From the cell containing the given text, extract its center point as (X, Y) coordinate. 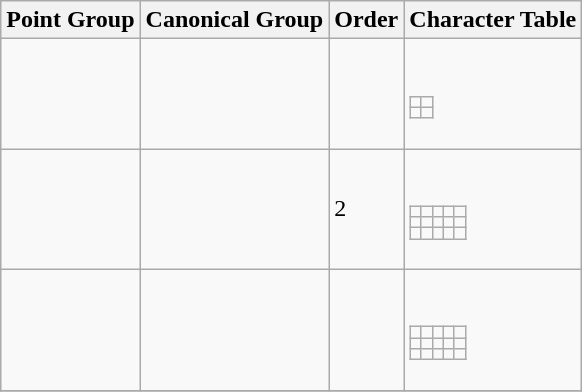
Canonical Group (234, 20)
Character Table (493, 20)
Point Group (70, 20)
Order (366, 20)
2 (366, 208)
